Extract the [x, y] coordinate from the center of the cell holding the provided text.  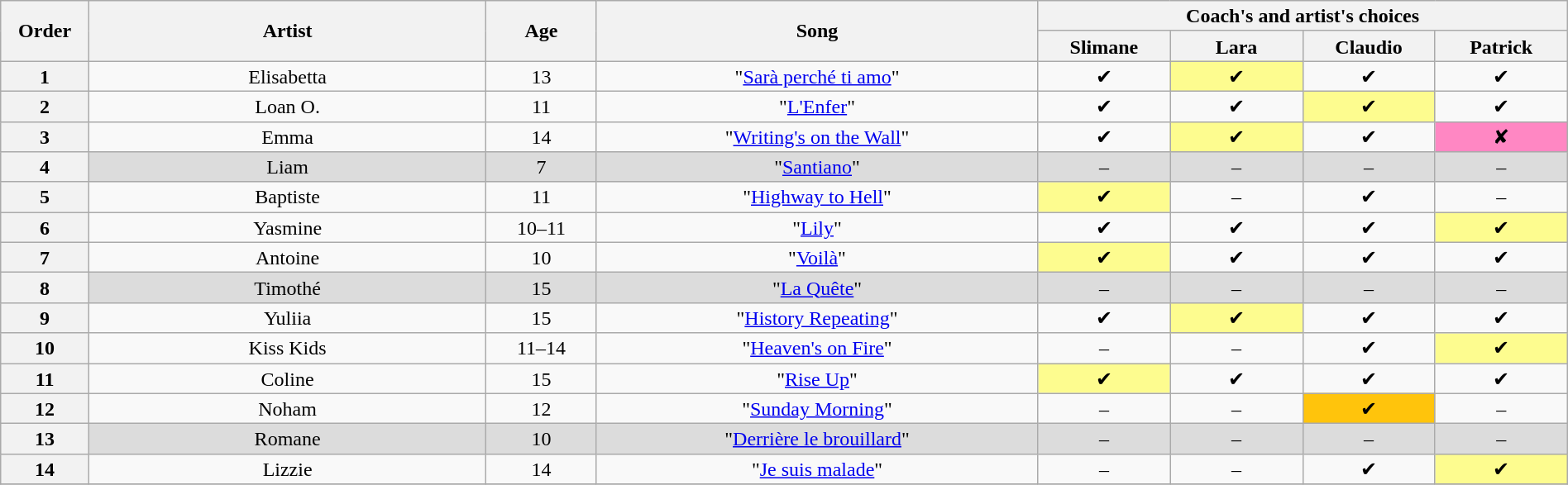
"Heaven's on Fire" [817, 349]
"Derrière le brouillard" [817, 440]
Lara [1236, 46]
Order [45, 31]
✘ [1501, 137]
"L'Enfer" [817, 106]
Elisabetta [287, 76]
Yuliia [287, 317]
"Highway to Hell" [817, 197]
10–11 [541, 228]
6 [45, 228]
"Voilà" [817, 258]
Noham [287, 408]
"La Quête" [817, 288]
Artist [287, 31]
Yasmine [287, 228]
Age [541, 31]
3 [45, 137]
Kiss Kids [287, 349]
"Santiano" [817, 167]
"Lily" [817, 228]
Romane [287, 440]
"Rise Up" [817, 378]
11–14 [541, 349]
Claudio [1369, 46]
Patrick [1501, 46]
Timothé [287, 288]
Song [817, 31]
2 [45, 106]
9 [45, 317]
Baptiste [287, 197]
1 [45, 76]
Slimane [1104, 46]
8 [45, 288]
"Writing's on the Wall" [817, 137]
5 [45, 197]
Antoine [287, 258]
Emma [287, 137]
Loan O. [287, 106]
4 [45, 167]
Lizzie [287, 469]
"Je suis malade" [817, 469]
Coach's and artist's choices [1303, 17]
"Sunday Morning" [817, 408]
Coline [287, 378]
"Sarà perché ti amo" [817, 76]
Liam [287, 167]
"History Repeating" [817, 317]
